Pinpoint the cell where the given text exists, returning its (X, Y) midpoint coordinate. 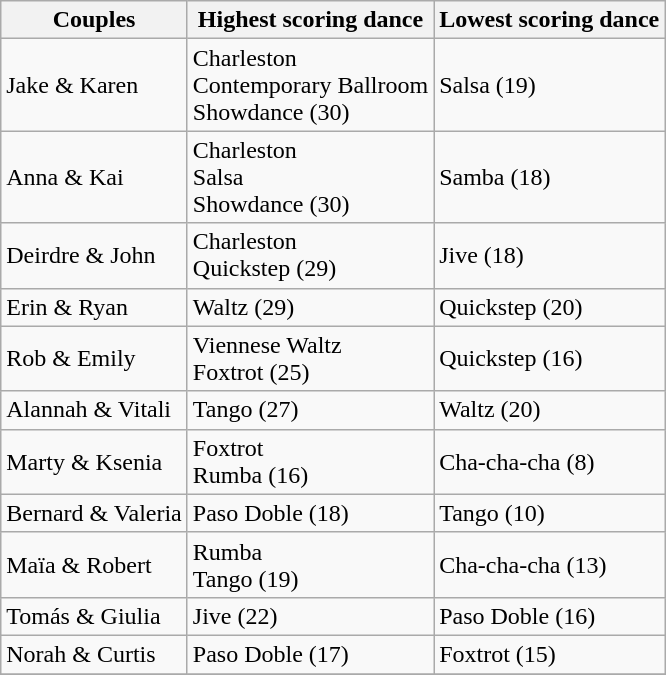
CharlestonQuickstep (29) (310, 256)
Cha-cha-cha (8) (550, 462)
Salsa (19) (550, 85)
Rob & Emily (94, 358)
Waltz (29) (310, 307)
Jake & Karen (94, 85)
Viennese WaltzFoxtrot (25) (310, 358)
Maïa & Robert (94, 564)
Tango (10) (550, 513)
CharlestonSalsaShowdance (30) (310, 177)
Couples (94, 20)
Jive (18) (550, 256)
Paso Doble (16) (550, 616)
Marty & Ksenia (94, 462)
Norah & Curtis (94, 654)
Samba (18) (550, 177)
Quickstep (16) (550, 358)
Lowest scoring dance (550, 20)
Paso Doble (17) (310, 654)
CharlestonContemporary BallroomShowdance (30) (310, 85)
Jive (22) (310, 616)
Alannah & Vitali (94, 410)
Quickstep (20) (550, 307)
Erin & Ryan (94, 307)
Bernard & Valeria (94, 513)
FoxtrotRumba (16) (310, 462)
Cha-cha-cha (13) (550, 564)
RumbaTango (19) (310, 564)
Waltz (20) (550, 410)
Foxtrot (15) (550, 654)
Deirdre & John (94, 256)
Tango (27) (310, 410)
Paso Doble (18) (310, 513)
Highest scoring dance (310, 20)
Anna & Kai (94, 177)
Tomás & Giulia (94, 616)
